Pinpoint the cell where the given text exists, returning its (X, Y) midpoint coordinate. 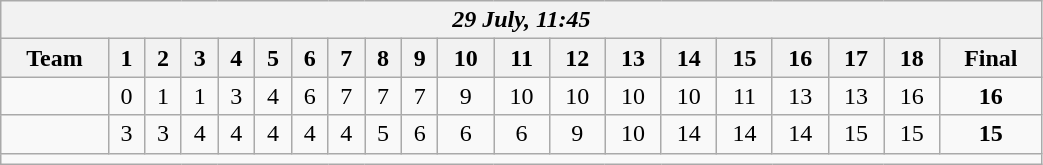
2 (164, 58)
Final (991, 58)
12 (577, 58)
29 July, 11:45 (522, 20)
Team (54, 58)
18 (912, 58)
8 (384, 58)
0 (126, 96)
17 (856, 58)
